Extract the [x, y] coordinate from the center of the cell holding the provided text.  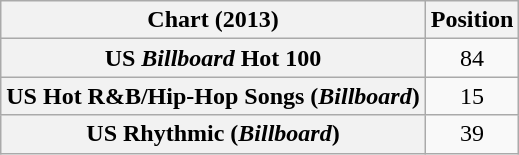
US Billboard Hot 100 [213, 58]
39 [472, 134]
84 [472, 58]
Chart (2013) [213, 20]
US Rhythmic (Billboard) [213, 134]
Position [472, 20]
15 [472, 96]
US Hot R&B/Hip-Hop Songs (Billboard) [213, 96]
